Find where the given text appears and provide that cell's center as (x, y) coordinate. 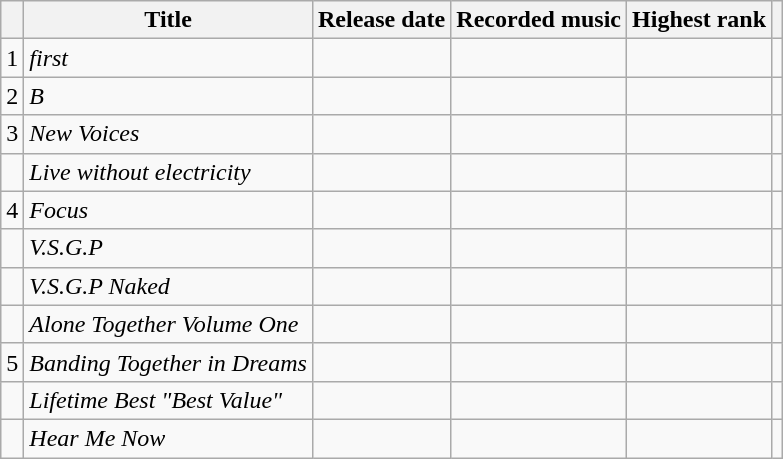
Banding Together in Dreams (168, 362)
Hear Me Now (168, 438)
first (168, 58)
Recorded music (539, 20)
Live without electricity (168, 172)
5 (12, 362)
Focus (168, 210)
3 (12, 134)
2 (12, 96)
Title (168, 20)
V.S.G.P Naked (168, 286)
4 (12, 210)
B (168, 96)
Highest rank (700, 20)
V.S.G.P (168, 248)
Release date (381, 20)
1 (12, 58)
Lifetime Best "Best Value" (168, 400)
New Voices (168, 134)
Alone Together Volume One (168, 324)
